Identify which cell holds the provided text, then report its (x, y) central coordinate. 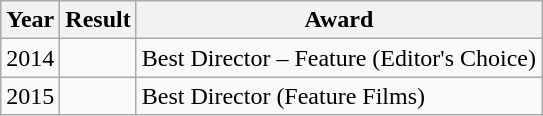
Best Director – Feature (Editor's Choice) (338, 58)
Result (98, 20)
Best Director (Feature Films) (338, 96)
Year (30, 20)
Award (338, 20)
2014 (30, 58)
2015 (30, 96)
